Detect which cell encompasses the target text, then output its [x, y] center coordinate. 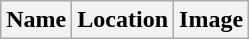
Location [123, 20]
Image [212, 20]
Name [36, 20]
